Scan for the cell matching the given text and deliver its [x, y] coordinate at center. 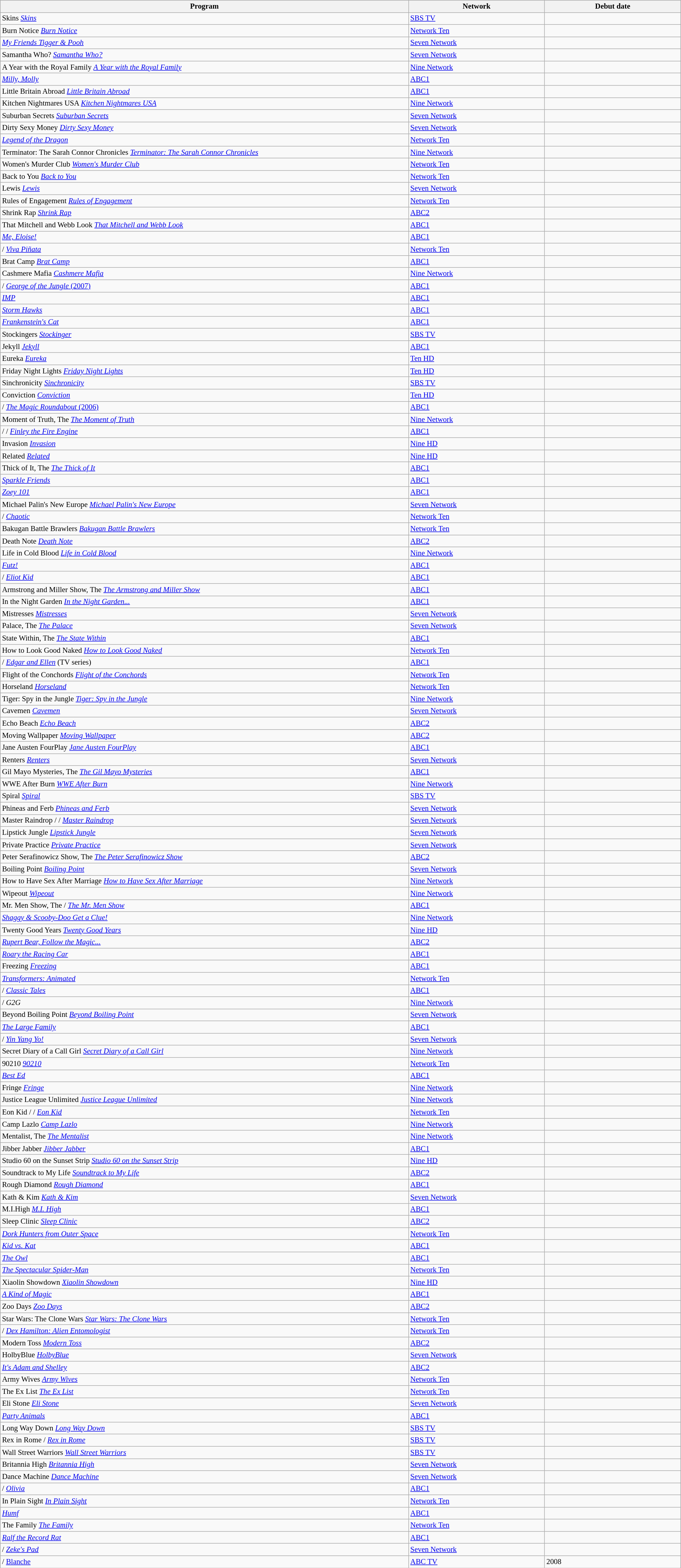
Bakugan Battle Brawlers Bakugan Battle Brawlers [205, 529]
Freezing Freezing [205, 966]
Invasion Invasion [205, 444]
/ Yin Yang Yo! [205, 1039]
Phineas and Ferb Phineas and Ferb [205, 808]
Death Note Death Note [205, 541]
/ Classic Tales [205, 991]
The Large Family [205, 1027]
Party Animals [205, 1416]
The Spectacular Spider-Man [205, 1270]
Justice League Unlimited Justice League Unlimited [205, 1100]
Legend of the Dragon [205, 140]
M.I.High M.I. High [205, 1209]
Jekyll Jekyll [205, 346]
Life in Cold Blood Life in Cold Blood [205, 553]
Moment of Truth, The The Moment of Truth [205, 419]
Stockingers Stockinger [205, 334]
Lipstick Jungle Lipstick Jungle [205, 833]
Camp Lazlo Camp Lazlo [205, 1124]
/ Dex Hamilton: Alien Entomologist [205, 1331]
Wall Street Warriors Wall Street Warriors [205, 1452]
Thick of It, The The Thick of It [205, 468]
Program [205, 6]
90210 90210 [205, 1064]
Rules of Engagement Rules of Engagement [205, 201]
Rex in Rome / Rex in Rome [205, 1440]
Dance Machine Dance Machine [205, 1477]
Fringe Fringe [205, 1088]
Tiger: Spy in the Jungle Tiger: Spy in the Jungle [205, 699]
The Ex List The Ex List [205, 1392]
Back to You Back to You [205, 176]
A Kind of Magic [205, 1294]
Moving Wallpaper Moving Wallpaper [205, 735]
Echo Beach Echo Beach [205, 723]
Futz! [205, 565]
Zoo Days Zoo Days [205, 1307]
Rupert Bear, Follow the Magic... [205, 942]
The Owl [205, 1258]
Suburban Secrets Suburban Secrets [205, 116]
Frankenstein's Cat [205, 322]
Little Britain Abroad Little Britain Abroad [205, 92]
Boiling Point Boiling Point [205, 869]
Flight of the Conchords Flight of the Conchords [205, 675]
Xiaolin Showdown Xiaolin Showdown [205, 1282]
Studio 60 on the Sunset Strip Studio 60 on the Sunset Strip [205, 1161]
Gil Mayo Mysteries, The The Gil Mayo Mysteries [205, 772]
Master Raindrop / / Master Raindrop [205, 820]
/ Viva Piñata [205, 250]
Secret Diary of a Call Girl Secret Diary of a Call Girl [205, 1051]
How to Look Good Naked How to Look Good Naked [205, 650]
/ Olivia [205, 1489]
Eon Kid / / Eon Kid [205, 1112]
Related Related [205, 456]
Shrink Rap Shrink Rap [205, 213]
Spiral Spiral [205, 796]
Kitchen Nightmares USA Kitchen Nightmares USA [205, 103]
Michael Palin's New Europe Michael Palin's New Europe [205, 504]
/ George of the Jungle (2007) [205, 286]
Mr. Men Show, The / The Mr. Men Show [205, 906]
Sparkle Friends [205, 480]
Debut date [613, 6]
WWE After Burn WWE After Burn [205, 784]
Transformers: Animated [205, 978]
Kath & Kim Kath & Kim [205, 1197]
Kid vs. Kat [205, 1246]
Renters Renters [205, 760]
/ Eliot Kid [205, 577]
2008 [613, 1562]
A Year with the Royal Family A Year with the Royal Family [205, 67]
Milly, Molly [205, 79]
Burn Notice Burn Notice [205, 31]
Dork Hunters from Outer Space [205, 1234]
Private Practice Private Practice [205, 845]
That Mitchell and Webb Look That Mitchell and Webb Look [205, 225]
/ Zeke's Pad [205, 1550]
Modern Toss Modern Toss [205, 1343]
Cashmere Mafia Cashmere Mafia [205, 274]
Mistresses Mistresses [205, 614]
Women's Murder Club Women's Murder Club [205, 164]
/ The Magic Roundabout (2006) [205, 408]
Storm Hawks [205, 310]
Rough Diamond Rough Diamond [205, 1185]
/ / Finley the Fire Engine [205, 432]
HolbyBlue HolbyBlue [205, 1355]
Palace, The The Palace [205, 626]
Eli Stone Eli Stone [205, 1404]
Best Ed [205, 1076]
Twenty Good Years Twenty Good Years [205, 930]
Horseland Horseland [205, 687]
My Friends Tigger & Pooh [205, 43]
In Plain Sight In Plain Sight [205, 1501]
/ Blanche [205, 1562]
/ Chaotic [205, 517]
Jane Austen FourPlay Jane Austen FourPlay [205, 748]
Peter Serafinowicz Show, The The Peter Serafinowicz Show [205, 857]
Roary the Racing Car [205, 954]
Zoey 101 [205, 492]
How to Have Sex After Marriage How to Have Sex After Marriage [205, 881]
Sleep Clinic Sleep Clinic [205, 1222]
Samantha Who? Samantha Who? [205, 55]
Armstrong and Miller Show, The The Armstrong and Miller Show [205, 590]
Shaggy & Scooby-Doo Get a Clue! [205, 918]
Cavemen Cavemen [205, 711]
Brat Camp Brat Camp [205, 261]
Humf [205, 1513]
Long Way Down Long Way Down [205, 1428]
IMP [205, 298]
In the Night Garden In the Night Garden... [205, 602]
Skins Skins [205, 18]
Britannia High Britannia High [205, 1465]
Dirty Sexy Money Dirty Sexy Money [205, 128]
Eureka Eureka [205, 359]
Army Wives Army Wives [205, 1379]
Beyond Boiling Point Beyond Boiling Point [205, 1015]
/ Edgar and Ellen (TV series) [205, 662]
It's Adam and Shelley [205, 1367]
Wipeout Wipeout [205, 893]
Network [476, 6]
Sinchronicity Sinchronicity [205, 383]
ABC TV [476, 1562]
Lewis Lewis [205, 189]
Jibber Jabber Jibber Jabber [205, 1149]
Star Wars: The Clone Wars Star Wars: The Clone Wars [205, 1319]
Soundtrack to My Life Soundtrack to My Life [205, 1173]
State Within, The The State Within [205, 638]
/ G2G [205, 1003]
Me, Eloise! [205, 237]
Ralf the Record Rat [205, 1537]
Conviction Conviction [205, 395]
Friday Night Lights Friday Night Lights [205, 371]
Terminator: The Sarah Connor Chronicles Terminator: The Sarah Connor Chronicles [205, 152]
Mentalist, The The Mentalist [205, 1136]
The Family The Family [205, 1525]
